For the text-containing cell, return its midpoint in [X, Y] coordinate format. 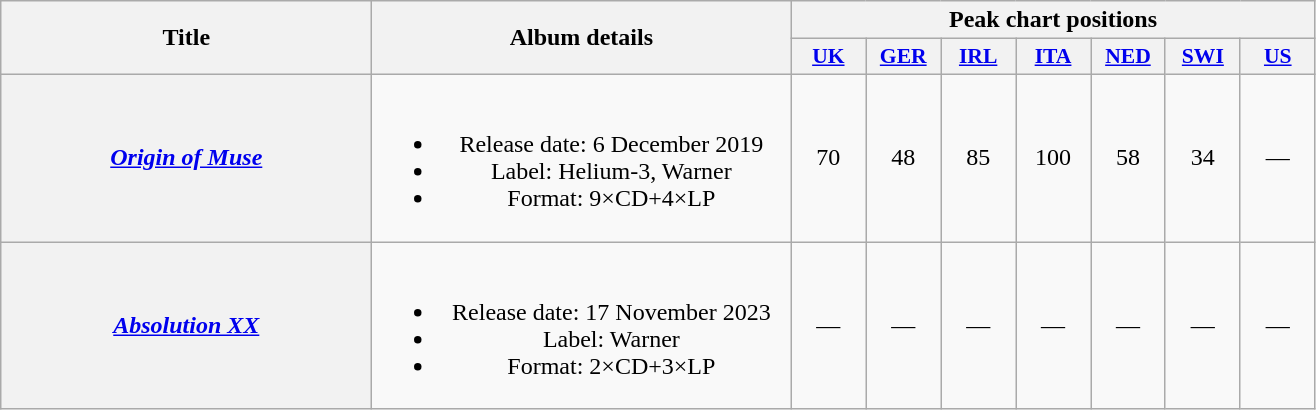
UK [828, 57]
Peak chart positions [1053, 20]
GER [904, 57]
58 [1128, 158]
ITA [1054, 57]
IRL [978, 57]
Absolution XX [186, 326]
Album details [582, 38]
100 [1054, 158]
Release date: 17 November 2023Label: WarnerFormat: 2×CD+3×LP [582, 326]
Origin of Muse [186, 158]
70 [828, 158]
SWI [1202, 57]
Release date: 6 December 2019Label: Helium-3, WarnerFormat: 9×CD+4×LP [582, 158]
85 [978, 158]
Title [186, 38]
US [1278, 57]
48 [904, 158]
34 [1202, 158]
NED [1128, 57]
